Capture the cell that displays the provided text and extract its (X, Y) central coordinate. 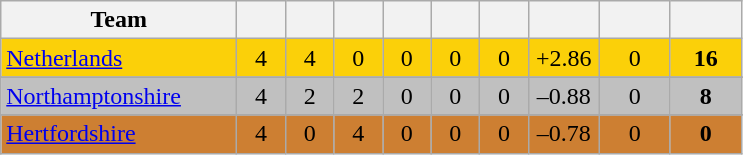
+2.86 (564, 58)
–0.78 (564, 134)
16 (706, 58)
–0.88 (564, 96)
8 (706, 96)
Hertfordshire (119, 134)
Northamptonshire (119, 96)
Team (119, 20)
Netherlands (119, 58)
